Pinpoint the cell where the given text exists, returning its (X, Y) midpoint coordinate. 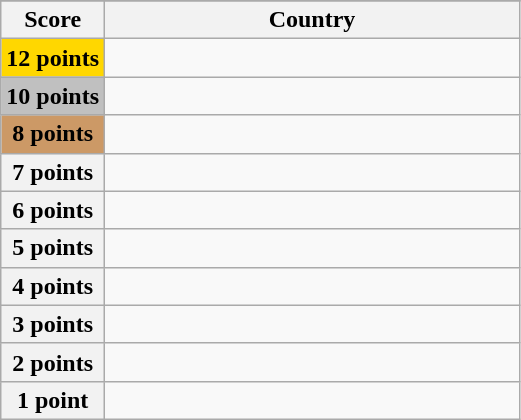
7 points (53, 172)
12 points (53, 58)
8 points (53, 134)
5 points (53, 248)
4 points (53, 286)
3 points (53, 324)
1 point (53, 400)
6 points (53, 210)
Score (53, 20)
Country (312, 20)
2 points (53, 362)
10 points (53, 96)
